Return the (x, y) coordinate for the center point of the cell that contains the specified text.  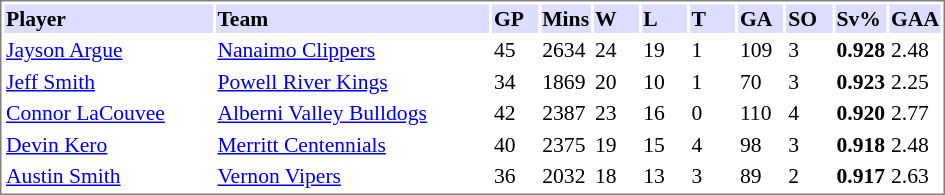
0.920 (861, 113)
2375 (566, 144)
0.923 (861, 82)
GA (760, 18)
13 (664, 176)
2.77 (916, 113)
W (616, 18)
Sv% (861, 18)
89 (760, 176)
Team (353, 18)
Connor LaCouvee (108, 113)
Nanaimo Clippers (353, 50)
2.25 (916, 82)
15 (664, 144)
0.918 (861, 144)
2634 (566, 50)
Jeff Smith (108, 82)
Powell River Kings (353, 82)
GP (514, 18)
110 (760, 113)
Alberni Valley Bulldogs (353, 113)
23 (616, 113)
L (664, 18)
Devin Kero (108, 144)
2387 (566, 113)
2.63 (916, 176)
40 (514, 144)
24 (616, 50)
0.917 (861, 176)
10 (664, 82)
2032 (566, 176)
70 (760, 82)
Player (108, 18)
16 (664, 113)
0.928 (861, 50)
98 (760, 144)
36 (514, 176)
42 (514, 113)
0 (712, 113)
20 (616, 82)
34 (514, 82)
45 (514, 50)
Austin Smith (108, 176)
SO (810, 18)
T (712, 18)
1869 (566, 82)
18 (616, 176)
Jayson Argue (108, 50)
Merritt Centennials (353, 144)
109 (760, 50)
GAA (916, 18)
Mins (566, 18)
2 (810, 176)
Vernon Vipers (353, 176)
